Search for the cell housing the specified text and yield its [X, Y] center coordinate. 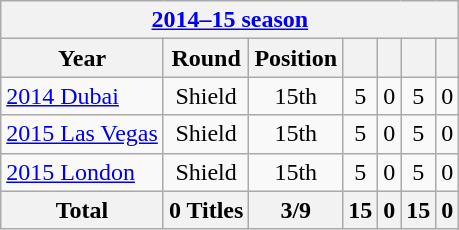
Round [206, 58]
Position [296, 58]
2014 Dubai [82, 96]
0 Titles [206, 210]
Year [82, 58]
Total [82, 210]
2014–15 season [230, 20]
3/9 [296, 210]
2015 London [82, 172]
2015 Las Vegas [82, 134]
